Scan for the cell matching the given text and deliver its [X, Y] coordinate at center. 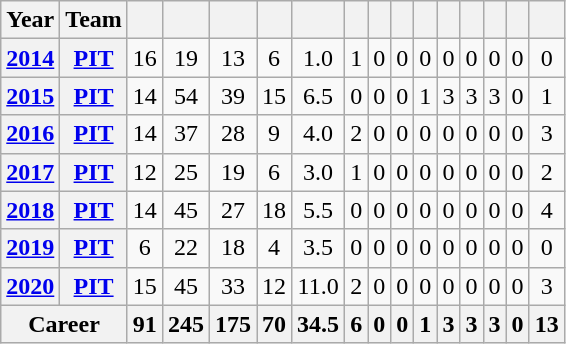
3.0 [318, 172]
28 [232, 134]
11.0 [318, 286]
Year [30, 20]
Team [94, 20]
3.5 [318, 248]
91 [144, 324]
33 [232, 286]
2015 [30, 96]
2019 [30, 248]
5.5 [318, 210]
6.5 [318, 96]
37 [186, 134]
2014 [30, 58]
16 [144, 58]
25 [186, 172]
2020 [30, 286]
2017 [30, 172]
54 [186, 96]
2018 [30, 210]
22 [186, 248]
Career [64, 324]
70 [274, 324]
2016 [30, 134]
39 [232, 96]
4.0 [318, 134]
1.0 [318, 58]
9 [274, 134]
175 [232, 324]
27 [232, 210]
34.5 [318, 324]
245 [186, 324]
